Scan for the cell matching the given text and deliver its (x, y) coordinate at center. 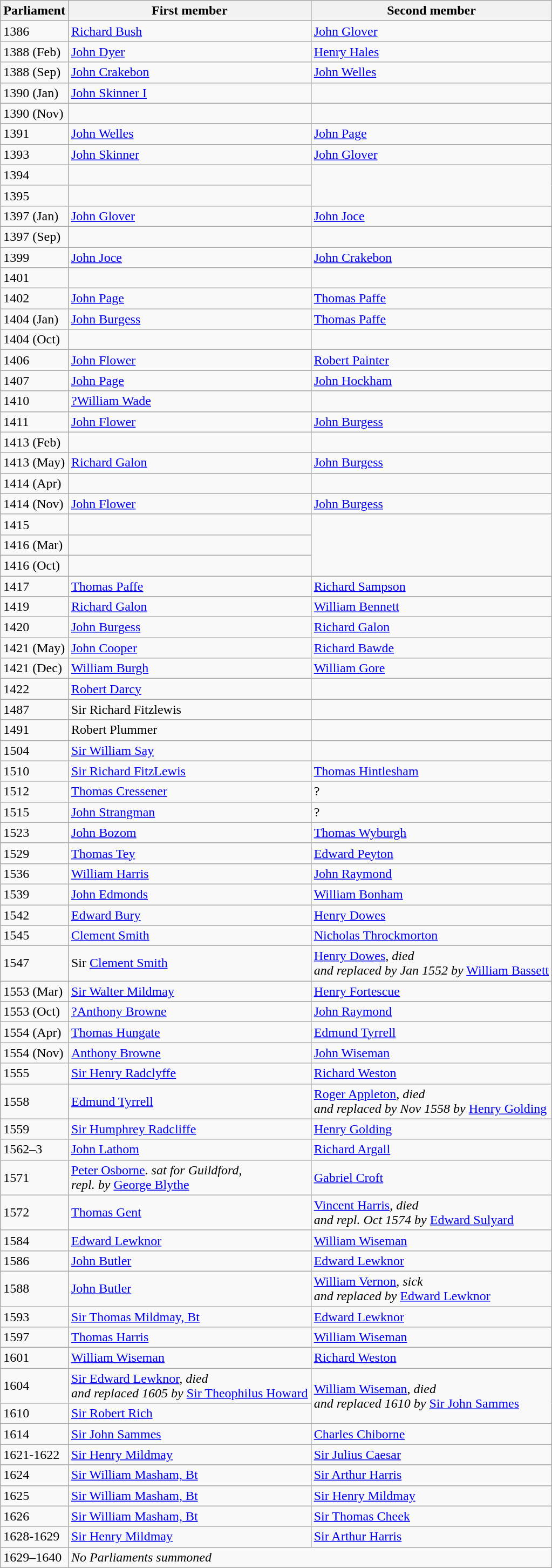
1510 (35, 771)
1417 (35, 586)
Roger Appleton, died and replaced by Nov 1558 by Henry Golding (432, 1101)
1512 (35, 792)
Robert Darcy (189, 689)
1629–1640 (35, 1557)
1553 (Mar) (35, 991)
John Bozom (189, 833)
1388 (Feb) (35, 52)
1601 (35, 1358)
1399 (35, 258)
William Bennett (432, 607)
1402 (35, 299)
Thomas Hintlesham (432, 771)
1388 (Sep) (35, 72)
1554 (Nov) (35, 1053)
Sir Julius Caesar (432, 1455)
1413 (May) (35, 463)
First member (189, 11)
1571 (35, 1177)
1515 (35, 812)
William Gore (432, 668)
1397 (Jan) (35, 216)
John Strangman (189, 812)
Anthony Browne (189, 1053)
1628-1629 (35, 1537)
1523 (35, 833)
1625 (35, 1496)
1593 (35, 1317)
1421 (May) (35, 648)
Sir Richard FitzLewis (189, 771)
1393 (35, 154)
1621-1622 (35, 1455)
Sir Clement Smith (189, 963)
Sir Richard Fitzlewis (189, 709)
Sir Edward Lewknor, died and replaced 1605 by Sir Theophilus Howard (189, 1385)
No Parliaments summoned (310, 1557)
Peter Osborne. sat for Guildford, repl. by George Blythe (189, 1177)
1624 (35, 1475)
Thomas Tey (189, 853)
Parliament (35, 11)
John Hockham (432, 381)
John Skinner (189, 154)
1410 (35, 401)
1547 (35, 963)
1407 (35, 381)
1562–3 (35, 1150)
1559 (35, 1129)
Clement Smith (189, 936)
1416 (Mar) (35, 545)
1554 (Apr) (35, 1032)
William Harris (189, 874)
Richard Bush (189, 31)
1413 (Feb) (35, 442)
1626 (35, 1516)
1419 (35, 607)
Sir John Sammes (189, 1434)
1529 (35, 853)
?Anthony Browne (189, 1012)
1555 (35, 1073)
Edward Peyton (432, 853)
Sir Thomas Cheek (432, 1516)
1542 (35, 915)
Henry Hales (432, 52)
Henry Fortescue (432, 991)
John Dyer (189, 52)
Richard Argall (432, 1150)
Edward Bury (189, 915)
1404 (Jan) (35, 319)
1572 (35, 1213)
1586 (35, 1261)
William Vernon, sick and replaced by Edward Lewknor (432, 1288)
John Lathom (189, 1150)
?William Wade (189, 401)
John Skinner I (189, 93)
1588 (35, 1288)
1610 (35, 1414)
1597 (35, 1337)
1397 (Sep) (35, 236)
1558 (35, 1101)
Henry Golding (432, 1129)
William Wiseman, died and replaced 1610 by Sir John Sammes (432, 1396)
1604 (35, 1385)
Thomas Harris (189, 1337)
1422 (35, 689)
1390 (Nov) (35, 113)
Nicholas Throckmorton (432, 936)
Sir Humphrey Radcliffe (189, 1129)
Henry Dowes (432, 915)
1395 (35, 195)
1401 (35, 278)
Robert Plummer (189, 730)
1404 (Oct) (35, 340)
William Bonham (432, 894)
John Wiseman (432, 1053)
1553 (Oct) (35, 1012)
Thomas Wyburgh (432, 833)
1545 (35, 936)
1390 (Jan) (35, 93)
John Cooper (189, 648)
Richard Sampson (432, 586)
Sir William Say (189, 751)
Sir Walter Mildmay (189, 991)
Thomas Cressener (189, 792)
1539 (35, 894)
1415 (35, 524)
John Edmonds (189, 894)
Sir Henry Radclyffe (189, 1073)
1406 (35, 360)
Thomas Gent (189, 1213)
William Burgh (189, 668)
Vincent Harris, died and repl. Oct 1574 by Edward Sulyard (432, 1213)
1504 (35, 751)
1487 (35, 709)
1386 (35, 31)
1391 (35, 134)
Richard Bawde (432, 648)
1394 (35, 175)
Thomas Hungate (189, 1032)
1414 (Apr) (35, 483)
1421 (Dec) (35, 668)
1491 (35, 730)
Sir Thomas Mildmay, Bt (189, 1317)
1411 (35, 422)
1416 (Oct) (35, 565)
Second member (432, 11)
Charles Chiborne (432, 1434)
Gabriel Croft (432, 1177)
1414 (Nov) (35, 504)
1614 (35, 1434)
Sir Robert Rich (189, 1414)
1420 (35, 627)
1584 (35, 1240)
1536 (35, 874)
Henry Dowes, died and replaced by Jan 1552 by William Bassett (432, 963)
Robert Painter (432, 360)
